Find where the given text appears and provide that cell's center as [X, Y] coordinate. 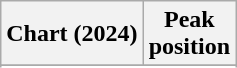
Peakposition [189, 34]
Chart (2024) [72, 34]
